Return the [X, Y] coordinate for the center point of the cell that contains the specified text.  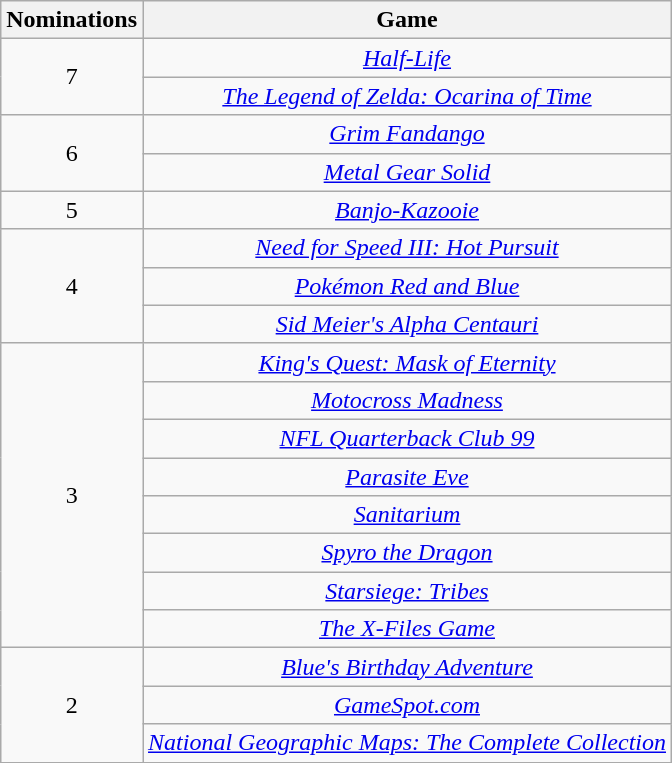
Pokémon Red and Blue [406, 286]
Sanitarium [406, 515]
3 [72, 495]
King's Quest: Mask of Eternity [406, 362]
Blue's Birthday Adventure [406, 667]
4 [72, 286]
5 [72, 210]
6 [72, 153]
Motocross Madness [406, 400]
Banjo-Kazooie [406, 210]
Sid Meier's Alpha Centauri [406, 324]
National Geographic Maps: The Complete Collection [406, 743]
The X-Files Game [406, 629]
Grim Fandango [406, 134]
Parasite Eve [406, 477]
Starsiege: Tribes [406, 591]
NFL Quarterback Club 99 [406, 438]
Half-Life [406, 58]
7 [72, 77]
GameSpot.com [406, 705]
Game [406, 20]
Nominations [72, 20]
The Legend of Zelda: Ocarina of Time [406, 96]
Need for Speed III: Hot Pursuit [406, 248]
Spyro the Dragon [406, 553]
Metal Gear Solid [406, 172]
2 [72, 705]
